Identify which cell holds the provided text, then report its [X, Y] central coordinate. 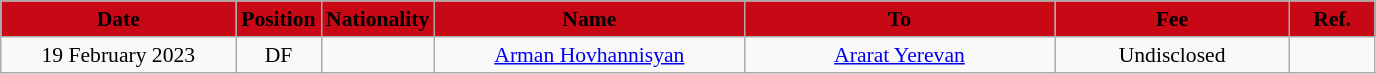
DF [278, 55]
Nationality [378, 19]
Ararat Yerevan [899, 55]
19 February 2023 [118, 55]
Date [118, 19]
Name [589, 19]
Ref. [1332, 19]
Arman Hovhannisyan [589, 55]
Undisclosed [1172, 55]
To [899, 19]
Position [278, 19]
Fee [1172, 19]
